Identify which cell holds the provided text, then report its (x, y) central coordinate. 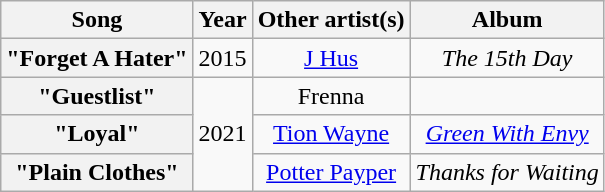
Song (97, 20)
2015 (222, 58)
Frenna (331, 96)
Other artist(s) (331, 20)
"Plain Clothes" (97, 172)
Thanks for Waiting (507, 172)
"Forget A Hater" (97, 58)
2021 (222, 134)
J Hus (331, 58)
Tion Wayne (331, 134)
Potter Payper (331, 172)
"Guestlist" (97, 96)
"Loyal" (97, 134)
The 15th Day (507, 58)
Album (507, 20)
Year (222, 20)
Green With Envy (507, 134)
